For the text-containing cell, return its midpoint in (X, Y) coordinate format. 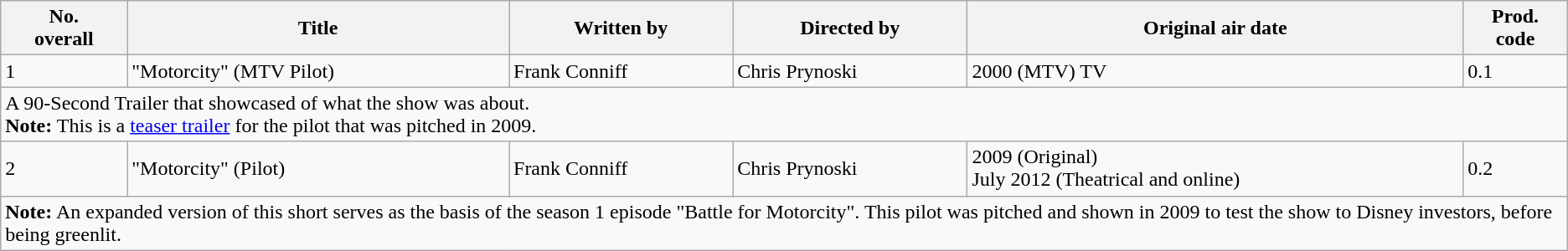
2 (64, 169)
No.overall (64, 28)
2009 (Original)July 2012 (Theatrical and online) (1215, 169)
0.1 (1516, 71)
Written by (622, 28)
A 90-Second Trailer that showcased of what the show was about.Note: This is a teaser trailer for the pilot that was pitched in 2009. (784, 114)
Prod.code (1516, 28)
Directed by (850, 28)
Original air date (1215, 28)
2000 (MTV) TV (1215, 71)
Title (318, 28)
1 (64, 71)
"Motorcity" (MTV Pilot) (318, 71)
"Motorcity" (Pilot) (318, 169)
0.2 (1516, 169)
